Pinpoint the cell where the given text exists, returning its [X, Y] midpoint coordinate. 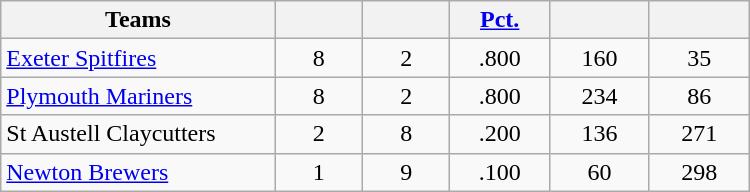
St Austell Claycutters [138, 134]
Pct. [500, 20]
9 [406, 172]
Exeter Spitfires [138, 58]
234 [600, 96]
271 [699, 134]
136 [600, 134]
60 [600, 172]
Plymouth Mariners [138, 96]
1 [318, 172]
.100 [500, 172]
298 [699, 172]
Teams [138, 20]
160 [600, 58]
.200 [500, 134]
Newton Brewers [138, 172]
86 [699, 96]
35 [699, 58]
